For the text-containing cell, return its midpoint in (x, y) coordinate format. 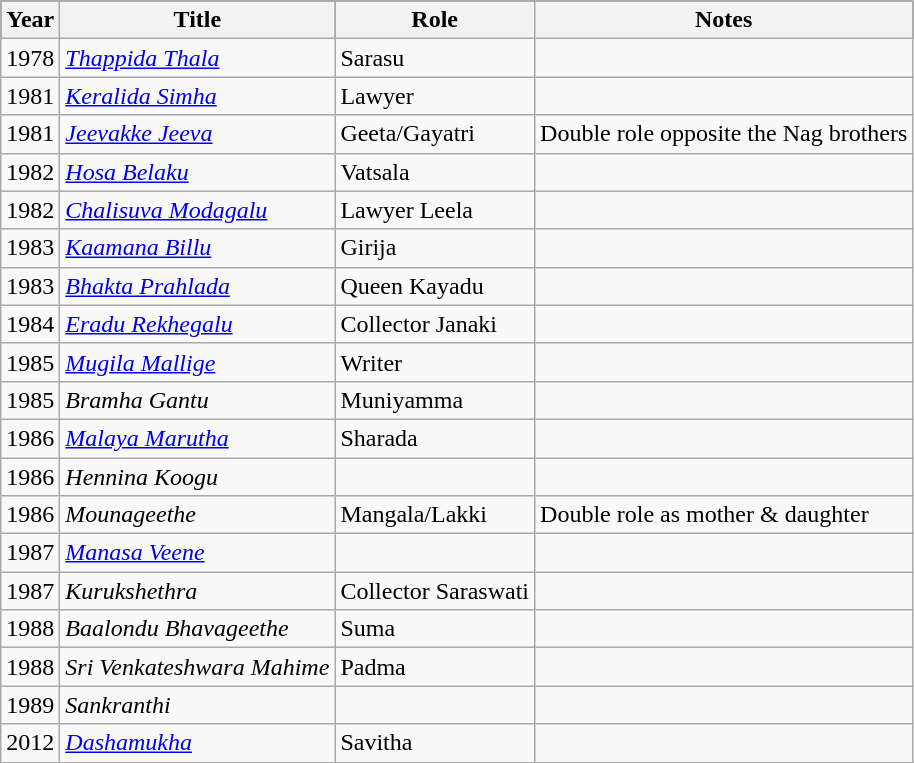
Role (435, 20)
Baalondu Bhavageethe (198, 629)
Malaya Marutha (198, 438)
Lawyer Leela (435, 210)
Collector Janaki (435, 324)
Chalisuva Modagalu (198, 210)
Kaamana Billu (198, 248)
Sarasu (435, 58)
Lawyer (435, 96)
Writer (435, 362)
Hennina Koogu (198, 477)
Mugila Mallige (198, 362)
Bhakta Prahlada (198, 286)
1984 (30, 324)
Double role as mother & daughter (724, 515)
Kurukshethra (198, 591)
Queen Kayadu (435, 286)
Year (30, 20)
Mounageethe (198, 515)
Hosa Belaku (198, 172)
Thappida Thala (198, 58)
Notes (724, 20)
Dashamukha (198, 743)
Collector Saraswati (435, 591)
1989 (30, 705)
Sankranthi (198, 705)
Keralida Simha (198, 96)
Bramha Gantu (198, 400)
Suma (435, 629)
Manasa Veene (198, 553)
Padma (435, 667)
Double role opposite the Nag brothers (724, 134)
Girija (435, 248)
Title (198, 20)
Eradu Rekhegalu (198, 324)
Geeta/Gayatri (435, 134)
Mangala/Lakki (435, 515)
Muniyamma (435, 400)
Sri Venkateshwara Mahime (198, 667)
Jeevakke Jeeva (198, 134)
Savitha (435, 743)
1978 (30, 58)
2012 (30, 743)
Sharada (435, 438)
Vatsala (435, 172)
